Return [X, Y] of the center of cell containing provided text 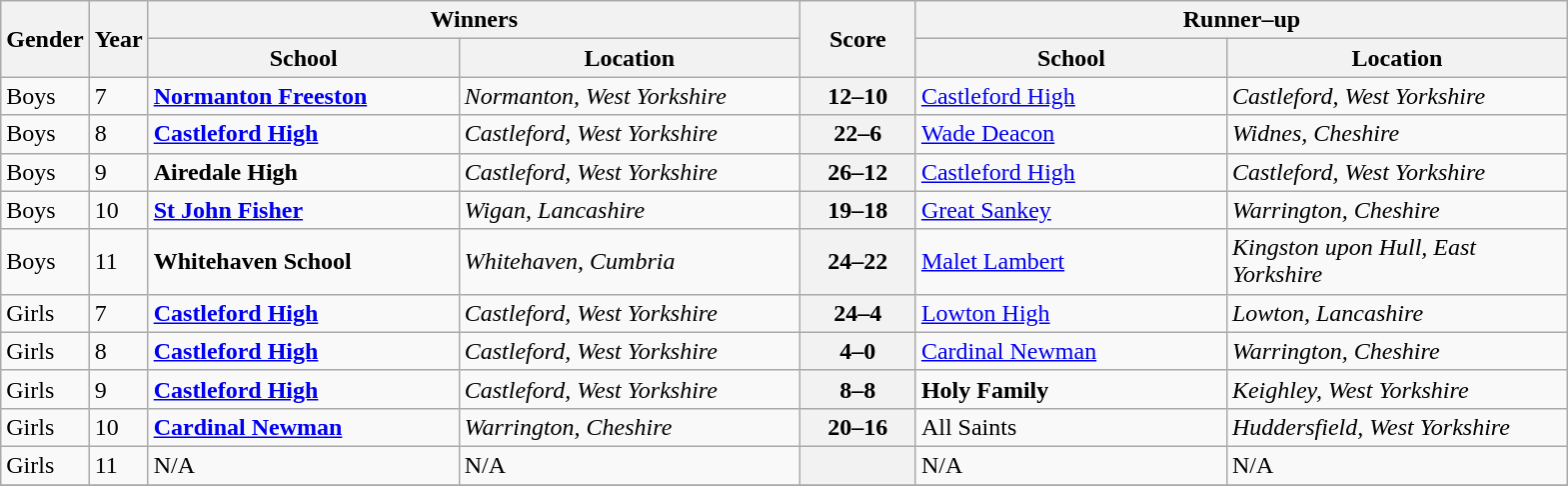
Wigan, Lancashire [630, 210]
24–22 [857, 262]
26–12 [857, 172]
Lowton High [1071, 313]
All Saints [1071, 427]
Whitehaven, Cumbria [630, 262]
Huddersfield, West Yorkshire [1397, 427]
Holy Family [1071, 389]
19–18 [857, 210]
12–10 [857, 96]
Kingston upon Hull, East Yorkshire [1397, 262]
Airedale High [304, 172]
St John Fisher [304, 210]
Winners [474, 20]
Widnes, Cheshire [1397, 134]
Lowton, Lancashire [1397, 313]
Runner–up [1241, 20]
Normanton Freeston [304, 96]
24–4 [857, 313]
4–0 [857, 351]
Normanton, West Yorkshire [630, 96]
Year [118, 39]
22–6 [857, 134]
Wade Deacon [1071, 134]
Whitehaven School [304, 262]
Gender [45, 39]
8–8 [857, 389]
Great Sankey [1071, 210]
Score [857, 39]
20–16 [857, 427]
Malet Lambert [1071, 262]
Keighley, West Yorkshire [1397, 389]
